Find where the given text appears and provide that cell's center as [X, Y] coordinate. 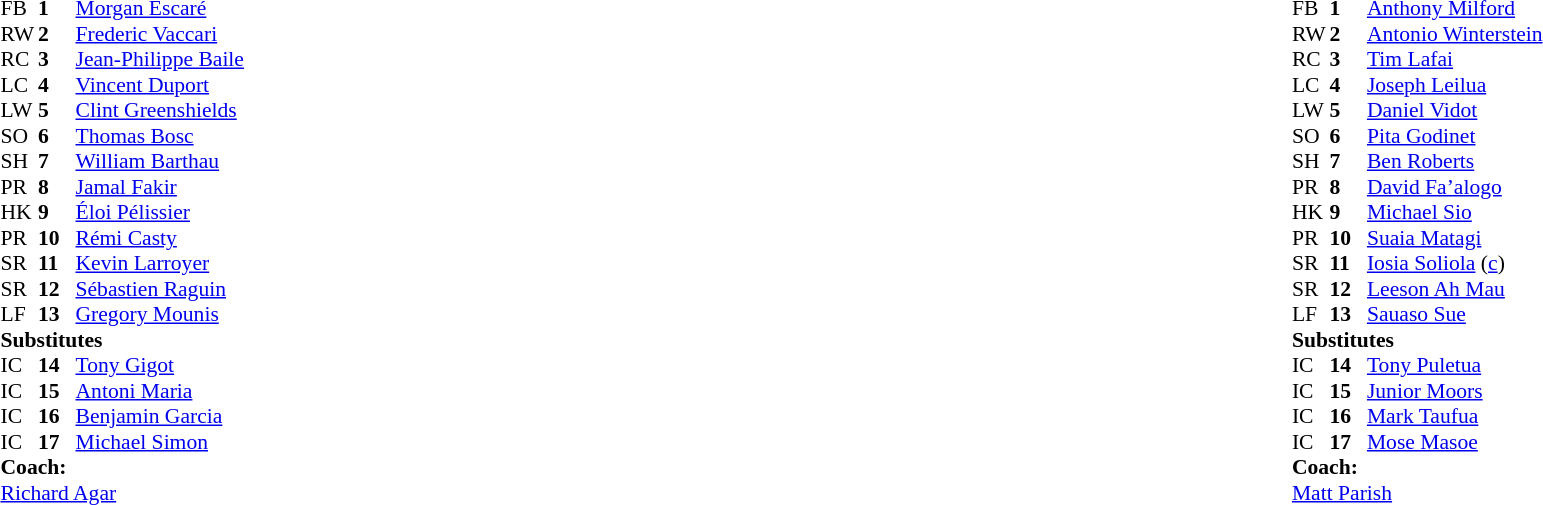
Clint Greenshields [160, 111]
David Fa’alogo [1455, 187]
Éloi Pélissier [160, 213]
Suaia Matagi [1455, 238]
Sauaso Sue [1455, 315]
Joseph Leilua [1455, 85]
Antonio Winterstein [1455, 34]
Mose Masoe [1455, 442]
Gregory Mounis [160, 315]
Mark Taufua [1455, 417]
Antoni Maria [160, 391]
Jamal Fakir [160, 187]
Leeson Ah Mau [1455, 289]
Daniel Vidot [1455, 111]
Kevin Larroyer [160, 263]
Pita Godinet [1455, 136]
Sébastien Raguin [160, 289]
Thomas Bosc [160, 136]
Junior Moors [1455, 391]
Frederic Vaccari [160, 34]
Rémi Casty [160, 238]
William Barthau [160, 161]
Vincent Duport [160, 85]
Michael Simon [160, 442]
Tim Lafai [1455, 59]
Iosia Soliola (c) [1455, 263]
Jean-Philippe Baile [160, 59]
Michael Sio [1455, 213]
Tony Puletua [1455, 365]
Ben Roberts [1455, 161]
Benjamin Garcia [160, 417]
Tony Gigot [160, 365]
